Provide the (x, y) coordinate of the cell's center where the given text is located.  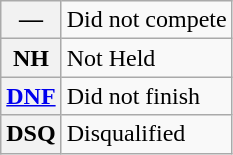
NH (31, 58)
Not Held (146, 58)
DSQ (31, 134)
Did not compete (146, 20)
DNF (31, 96)
Did not finish (146, 96)
Disqualified (146, 134)
— (31, 20)
